Return the (X, Y) coordinate for the center point of the cell that contains the specified text.  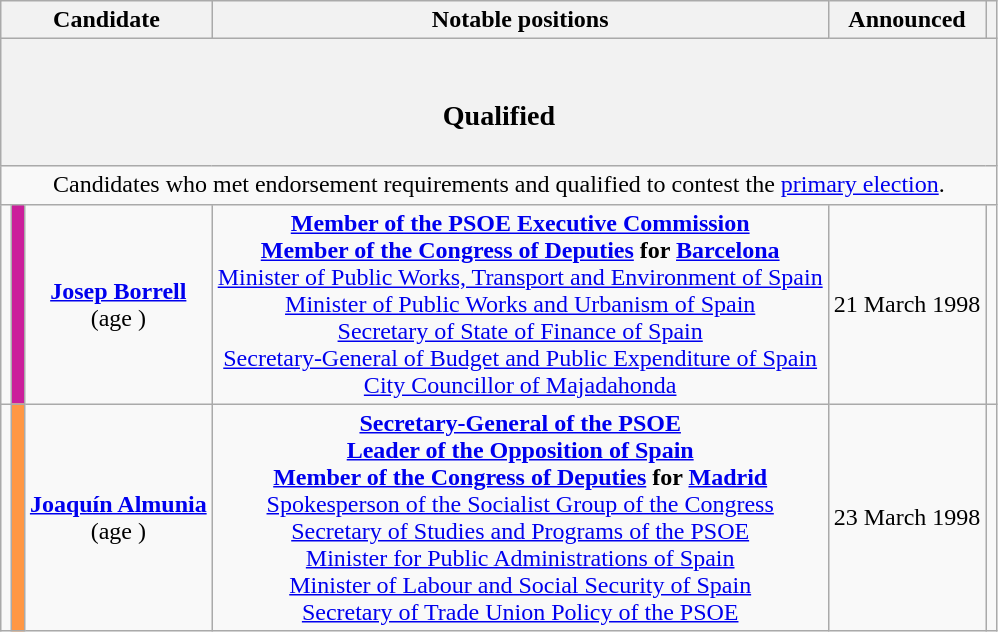
Josep Borrell(age ) (118, 304)
23 March 1998 (907, 518)
Joaquín Almunia(age ) (118, 518)
Notable positions (520, 20)
Qualified (499, 102)
Announced (907, 20)
Candidate (106, 20)
21 March 1998 (907, 304)
Candidates who met endorsement requirements and qualified to contest the primary election. (499, 185)
